Output the (X, Y) coordinate of the center of the cell containing the given text.  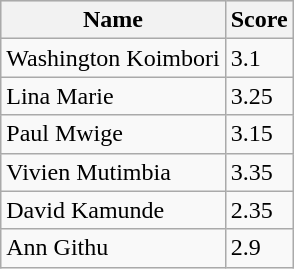
Vivien Mutimbia (113, 172)
3.1 (259, 58)
2.35 (259, 210)
Lina Marie (113, 96)
Paul Mwige (113, 134)
Ann Githu (113, 248)
Score (259, 20)
3.25 (259, 96)
3.15 (259, 134)
3.35 (259, 172)
David Kamunde (113, 210)
Name (113, 20)
Washington Koimbori (113, 58)
2.9 (259, 248)
